Scan for the cell matching the given text and deliver its (X, Y) coordinate at center. 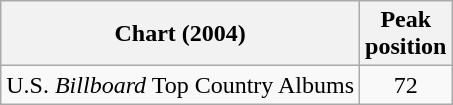
72 (406, 85)
Peakposition (406, 34)
Chart (2004) (180, 34)
U.S. Billboard Top Country Albums (180, 85)
